Return [x, y] of the center of cell containing provided text 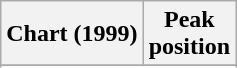
Peak position [189, 34]
Chart (1999) [72, 34]
